Determine the (x, y) coordinate at the center of the cell enclosing the given text.  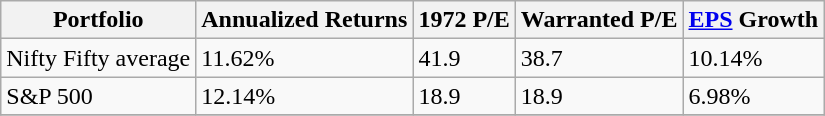
S&P 500 (98, 96)
Annualized Returns (304, 20)
Portfolio (98, 20)
1972 P/E (464, 20)
38.7 (599, 58)
11.62% (304, 58)
Warranted P/E (599, 20)
6.98% (754, 96)
12.14% (304, 96)
41.9 (464, 58)
EPS Growth (754, 20)
10.14% (754, 58)
Nifty Fifty average (98, 58)
